Search for the cell housing the specified text and yield its [x, y] center coordinate. 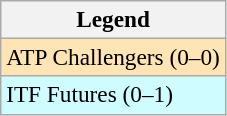
ATP Challengers (0–0) [114, 57]
ITF Futures (0–1) [114, 95]
Legend [114, 19]
